Determine the (X, Y) coordinate at the center of the cell enclosing the given text.  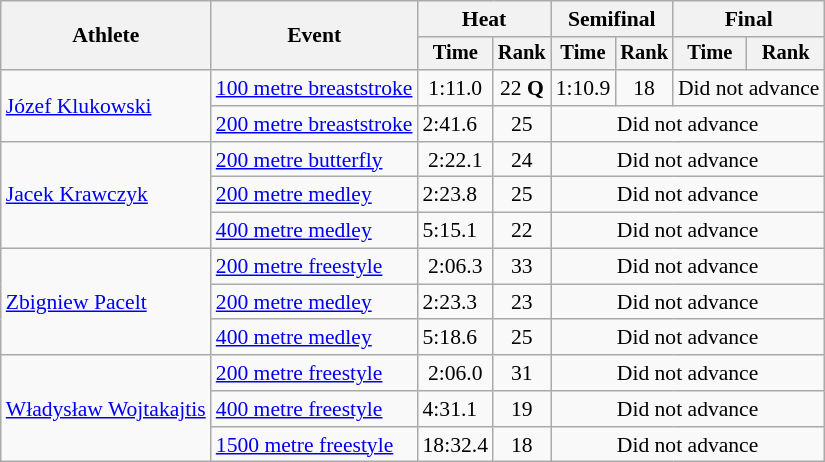
22 (522, 231)
5:18.6 (456, 338)
2:41.6 (456, 124)
24 (522, 160)
Semifinal (612, 19)
Heat (484, 19)
31 (522, 373)
1:11.0 (456, 88)
100 metre breaststroke (314, 88)
2:06.0 (456, 373)
Final (749, 19)
19 (522, 409)
2:06.3 (456, 267)
2:23.8 (456, 195)
Władysław Wojtakajtis (106, 408)
200 metre breaststroke (314, 124)
200 metre butterfly (314, 160)
2:23.3 (456, 302)
23 (522, 302)
2:22.1 (456, 160)
5:15.1 (456, 231)
4:31.1 (456, 409)
1:10.9 (584, 88)
33 (522, 267)
400 metre freestyle (314, 409)
Athlete (106, 36)
Jacek Krawczyk (106, 196)
Józef Klukowski (106, 106)
Zbigniew Pacelt (106, 302)
22 Q (522, 88)
Event (314, 36)
18 (644, 88)
